Scan for the cell matching the given text and deliver its [x, y] coordinate at center. 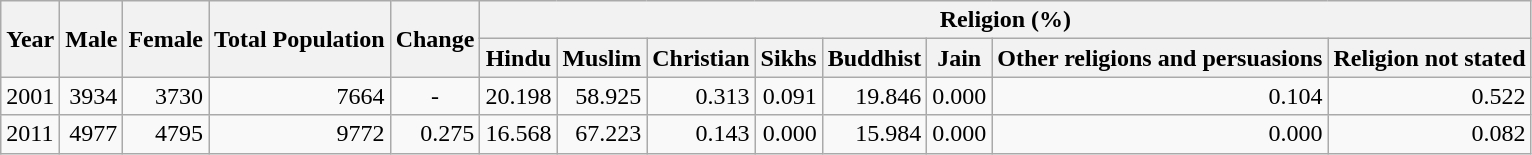
- [435, 96]
0.082 [1430, 134]
Year [30, 39]
Male [92, 39]
Female [166, 39]
2011 [30, 134]
3730 [166, 96]
0.313 [701, 96]
7664 [300, 96]
67.223 [602, 134]
16.568 [518, 134]
Total Population [300, 39]
Change [435, 39]
15.984 [874, 134]
20.198 [518, 96]
0.275 [435, 134]
0.522 [1430, 96]
2001 [30, 96]
0.091 [788, 96]
4977 [92, 134]
0.104 [1160, 96]
3934 [92, 96]
0.143 [701, 134]
Sikhs [788, 58]
Muslim [602, 58]
Christian [701, 58]
Religion not stated [1430, 58]
19.846 [874, 96]
58.925 [602, 96]
Other religions and persuasions [1160, 58]
9772 [300, 134]
4795 [166, 134]
Buddhist [874, 58]
Hindu [518, 58]
Jain [960, 58]
Religion (%) [1006, 20]
